Pinpoint the cell where the given text exists, returning its (x, y) midpoint coordinate. 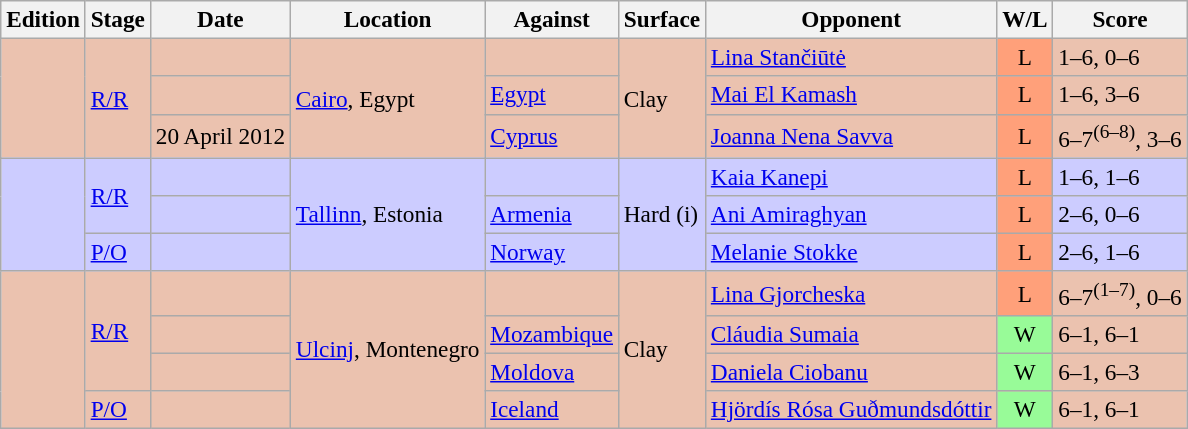
Cláudia Sumaia (850, 334)
Egypt (552, 95)
Moldova (552, 372)
Stage (118, 19)
Kaia Kanepi (850, 177)
2–6, 1–6 (1120, 252)
Melanie Stokke (850, 252)
1–6, 1–6 (1120, 177)
Ani Amiraghyan (850, 214)
Date (220, 19)
Cairo, Egypt (387, 98)
Cyprus (552, 136)
Norway (552, 252)
Joanna Nena Savva (850, 136)
Against (552, 19)
Hjördís Rósa Guðmundsdóttir (850, 410)
Mai El Kamash (850, 95)
Ulcinj, Montenegro (387, 350)
W/L (1025, 19)
6–1, 6–3 (1120, 372)
Daniela Ciobanu (850, 372)
Iceland (552, 410)
Lina Gjorcheska (850, 293)
20 April 2012 (220, 136)
6–7(6–8), 3–6 (1120, 136)
Surface (662, 19)
Mozambique (552, 334)
Lina Stančiūtė (850, 57)
1–6, 3–6 (1120, 95)
6–7(1–7), 0–6 (1120, 293)
Hard (i) (662, 214)
Score (1120, 19)
Location (387, 19)
Opponent (850, 19)
Armenia (552, 214)
Tallinn, Estonia (387, 214)
Edition (44, 19)
1–6, 0–6 (1120, 57)
2–6, 0–6 (1120, 214)
